Determine the [X, Y] coordinate at the center of the cell enclosing the given text.  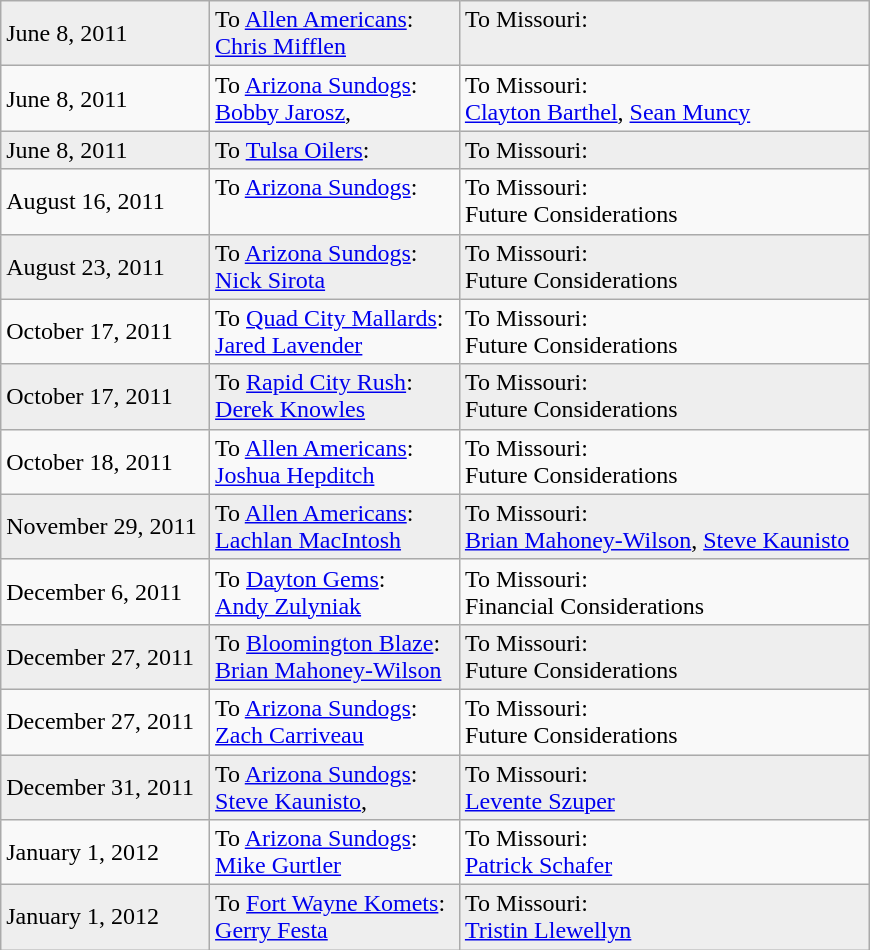
To Missouri: Patrick Schafer [664, 852]
To Tulsa Oilers: [335, 150]
August 16, 2011 [106, 202]
To Missouri: Clayton Barthel, Sean Muncy [664, 98]
To Allen Americans: Joshua Hepditch [335, 462]
To Missouri: Tristin Llewellyn [664, 918]
To Allen Americans: Lachlan MacIntosh [335, 526]
To Arizona Sundogs: Bobby Jarosz, [335, 98]
To Rapid City Rush: Derek Knowles [335, 396]
To Arizona Sundogs: Mike Gurtler [335, 852]
To Arizona Sundogs: [335, 202]
To Arizona Sundogs: Steve Kaunisto, [335, 786]
To Missouri: Brian Mahoney-Wilson, Steve Kaunisto [664, 526]
October 18, 2011 [106, 462]
To Bloomington Blaze: Brian Mahoney-Wilson [335, 656]
To Quad City Mallards: Jared Lavender [335, 332]
December 6, 2011 [106, 592]
To Arizona Sundogs: Zach Carriveau [335, 722]
November 29, 2011 [106, 526]
To Fort Wayne Komets: Gerry Festa [335, 918]
December 31, 2011 [106, 786]
To Missouri: Levente Szuper [664, 786]
To Arizona Sundogs: Nick Sirota [335, 266]
To Allen Americans: Chris Mifflen [335, 34]
To Dayton Gems: Andy Zulyniak [335, 592]
To Missouri: Financial Considerations [664, 592]
August 23, 2011 [106, 266]
